Extract the [x, y] coordinate from the center of the cell holding the provided text.  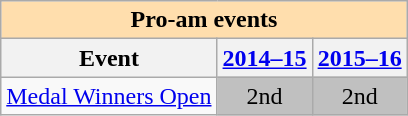
Medal Winners Open [109, 96]
Pro-am events [204, 20]
Event [109, 58]
2015–16 [360, 58]
2014–15 [264, 58]
